Provide the [X, Y] coordinate of the cell's center where the given text is located.  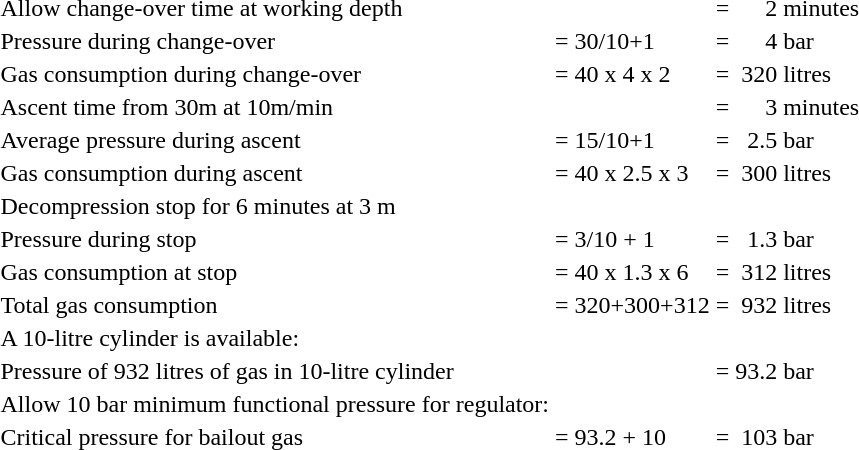
4 [756, 41]
300 [756, 173]
40 x 1.3 x 6 [642, 272]
1.3 [756, 239]
2.5 [756, 140]
15/10+1 [642, 140]
3/10 + 1 [642, 239]
3 [756, 107]
93.2 [756, 371]
40 x 2.5 x 3 [642, 173]
932 [756, 305]
30/10+1 [642, 41]
40 x 4 x 2 [642, 74]
312 [756, 272]
320+300+312 [642, 305]
320 [756, 74]
